Return the (x, y) coordinate for the center point of the cell that contains the specified text.  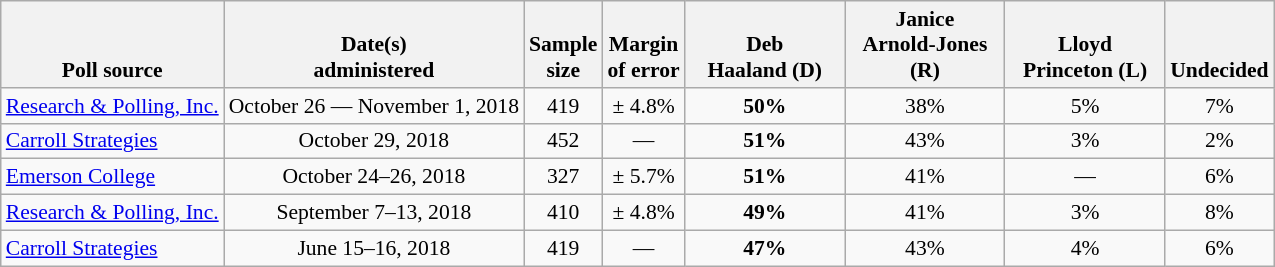
49% (765, 213)
JaniceArnold-Jones (R) (925, 44)
410 (563, 213)
Samplesize (563, 44)
7% (1219, 106)
8% (1219, 213)
DebHaaland (D) (765, 44)
50% (765, 106)
Poll source (112, 44)
October 26 — November 1, 2018 (374, 106)
47% (765, 248)
38% (925, 106)
September 7–13, 2018 (374, 213)
452 (563, 141)
Undecided (1219, 44)
October 24–26, 2018 (374, 177)
± 5.7% (643, 177)
2% (1219, 141)
4% (1085, 248)
Marginof error (643, 44)
5% (1085, 106)
June 15–16, 2018 (374, 248)
Date(s)administered (374, 44)
October 29, 2018 (374, 141)
LloydPrinceton (L) (1085, 44)
Emerson College (112, 177)
327 (563, 177)
